Pinpoint the cell where the given text exists, returning its (x, y) midpoint coordinate. 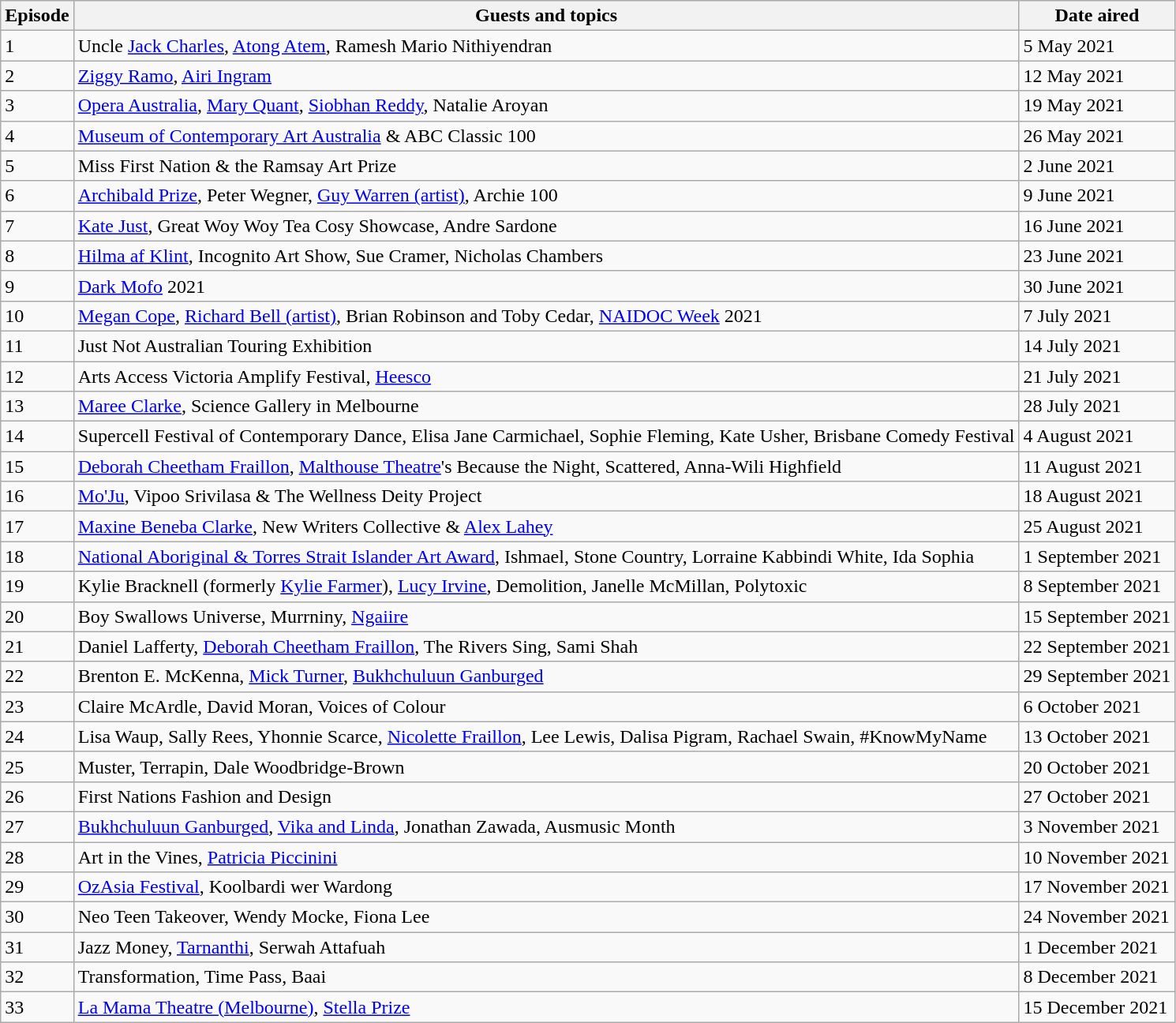
3 (37, 106)
First Nations Fashion and Design (546, 796)
7 July 2021 (1097, 316)
29 September 2021 (1097, 676)
27 (37, 826)
Muster, Terrapin, Dale Woodbridge-Brown (546, 766)
14 (37, 437)
12 (37, 377)
2 June 2021 (1097, 166)
26 May 2021 (1097, 136)
Ziggy Ramo, Airi Ingram (546, 76)
21 July 2021 (1097, 377)
Art in the Vines, Patricia Piccinini (546, 856)
La Mama Theatre (Melbourne), Stella Prize (546, 1007)
10 November 2021 (1097, 856)
23 June 2021 (1097, 256)
Hilma af Klint, Incognito Art Show, Sue Cramer, Nicholas Chambers (546, 256)
14 July 2021 (1097, 346)
11 August 2021 (1097, 467)
National Aboriginal & Torres Strait Islander Art Award, Ishmael, Stone Country, Lorraine Kabbindi White, Ida Sophia (546, 556)
2 (37, 76)
Brenton E. McKenna, Mick Turner, Bukhchuluun Ganburged (546, 676)
5 (37, 166)
Lisa Waup, Sally Rees, Yhonnie Scarce, Nicolette Fraillon, Lee Lewis, Dalisa Pigram, Rachael Swain, #KnowMyName (546, 736)
1 December 2021 (1097, 947)
24 November 2021 (1097, 917)
17 November 2021 (1097, 887)
7 (37, 226)
18 August 2021 (1097, 497)
Maree Clarke, Science Gallery in Melbourne (546, 407)
Miss First Nation & the Ramsay Art Prize (546, 166)
Dark Mofo 2021 (546, 286)
16 June 2021 (1097, 226)
24 (37, 736)
28 July 2021 (1097, 407)
1 September 2021 (1097, 556)
22 (37, 676)
33 (37, 1007)
23 (37, 706)
6 October 2021 (1097, 706)
26 (37, 796)
20 October 2021 (1097, 766)
30 June 2021 (1097, 286)
27 October 2021 (1097, 796)
20 (37, 616)
15 December 2021 (1097, 1007)
8 September 2021 (1097, 586)
Claire McArdle, David Moran, Voices of Colour (546, 706)
25 August 2021 (1097, 526)
4 August 2021 (1097, 437)
9 June 2021 (1097, 196)
4 (37, 136)
Kylie Bracknell (formerly Kylie Farmer), Lucy Irvine, Demolition, Janelle McMillan, Polytoxic (546, 586)
30 (37, 917)
Just Not Australian Touring Exhibition (546, 346)
31 (37, 947)
Daniel Lafferty, Deborah Cheetham Fraillon, The Rivers Sing, Sami Shah (546, 646)
Supercell Festival of Contemporary Dance, Elisa Jane Carmichael, Sophie Fleming, Kate Usher, Brisbane Comedy Festival (546, 437)
13 (37, 407)
12 May 2021 (1097, 76)
Megan Cope, Richard Bell (artist), Brian Robinson and Toby Cedar, NAIDOC Week 2021 (546, 316)
28 (37, 856)
Kate Just, Great Woy Woy Tea Cosy Showcase, Andre Sardone (546, 226)
Boy Swallows Universe, Murrniny, Ngaiire (546, 616)
10 (37, 316)
Archibald Prize, Peter Wegner, Guy Warren (artist), Archie 100 (546, 196)
Uncle Jack Charles, Atong Atem, Ramesh Mario Nithiyendran (546, 46)
Guests and topics (546, 16)
Maxine Beneba Clarke, New Writers Collective & Alex Lahey (546, 526)
21 (37, 646)
29 (37, 887)
Transformation, Time Pass, Baai (546, 977)
1 (37, 46)
11 (37, 346)
17 (37, 526)
Mo'Ju, Vipoo Srivilasa & The Wellness Deity Project (546, 497)
Arts Access Victoria Amplify Festival, Heesco (546, 377)
Deborah Cheetham Fraillon, Malthouse Theatre's Because the Night, Scattered, Anna-Wili Highfield (546, 467)
13 October 2021 (1097, 736)
19 May 2021 (1097, 106)
19 (37, 586)
Date aired (1097, 16)
Jazz Money, Tarnanthi, Serwah Attafuah (546, 947)
Neo Teen Takeover, Wendy Mocke, Fiona Lee (546, 917)
9 (37, 286)
3 November 2021 (1097, 826)
15 (37, 467)
8 December 2021 (1097, 977)
25 (37, 766)
Episode (37, 16)
22 September 2021 (1097, 646)
15 September 2021 (1097, 616)
8 (37, 256)
18 (37, 556)
Bukhchuluun Ganburged, Vika and Linda, Jonathan Zawada, Ausmusic Month (546, 826)
Opera Australia, Mary Quant, Siobhan Reddy, Natalie Aroyan (546, 106)
16 (37, 497)
32 (37, 977)
5 May 2021 (1097, 46)
OzAsia Festival, Koolbardi wer Wardong (546, 887)
Museum of Contemporary Art Australia & ABC Classic 100 (546, 136)
6 (37, 196)
